Detect which cell encompasses the target text, then output its [x, y] center coordinate. 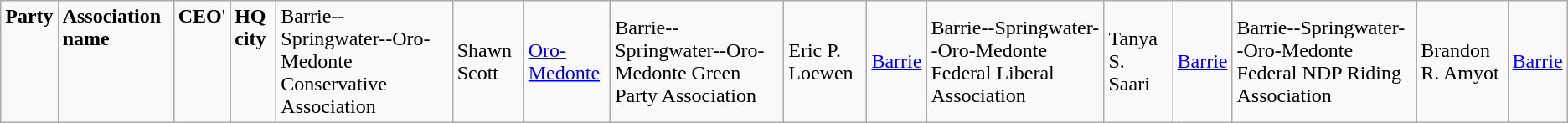
Barrie--Springwater--Oro-Medonte Federal NDP Riding Association [1324, 62]
Shawn Scott [487, 62]
Party [29, 62]
CEO' [201, 62]
Eric P. Loewen [826, 62]
Barrie--Springwater--Oro-Medonte Green Party Association [697, 62]
Oro-Medonte [566, 62]
Brandon R. Amyot [1462, 62]
Tanya S. Saari [1138, 62]
Barrie--Springwater--Oro-Medonte Federal Liberal Association [1015, 62]
HQ city [253, 62]
Barrie--Springwater--Oro-Medonte Conservative Association [364, 62]
Association name [116, 62]
